From the cell containing the given text, extract its center point as (x, y) coordinate. 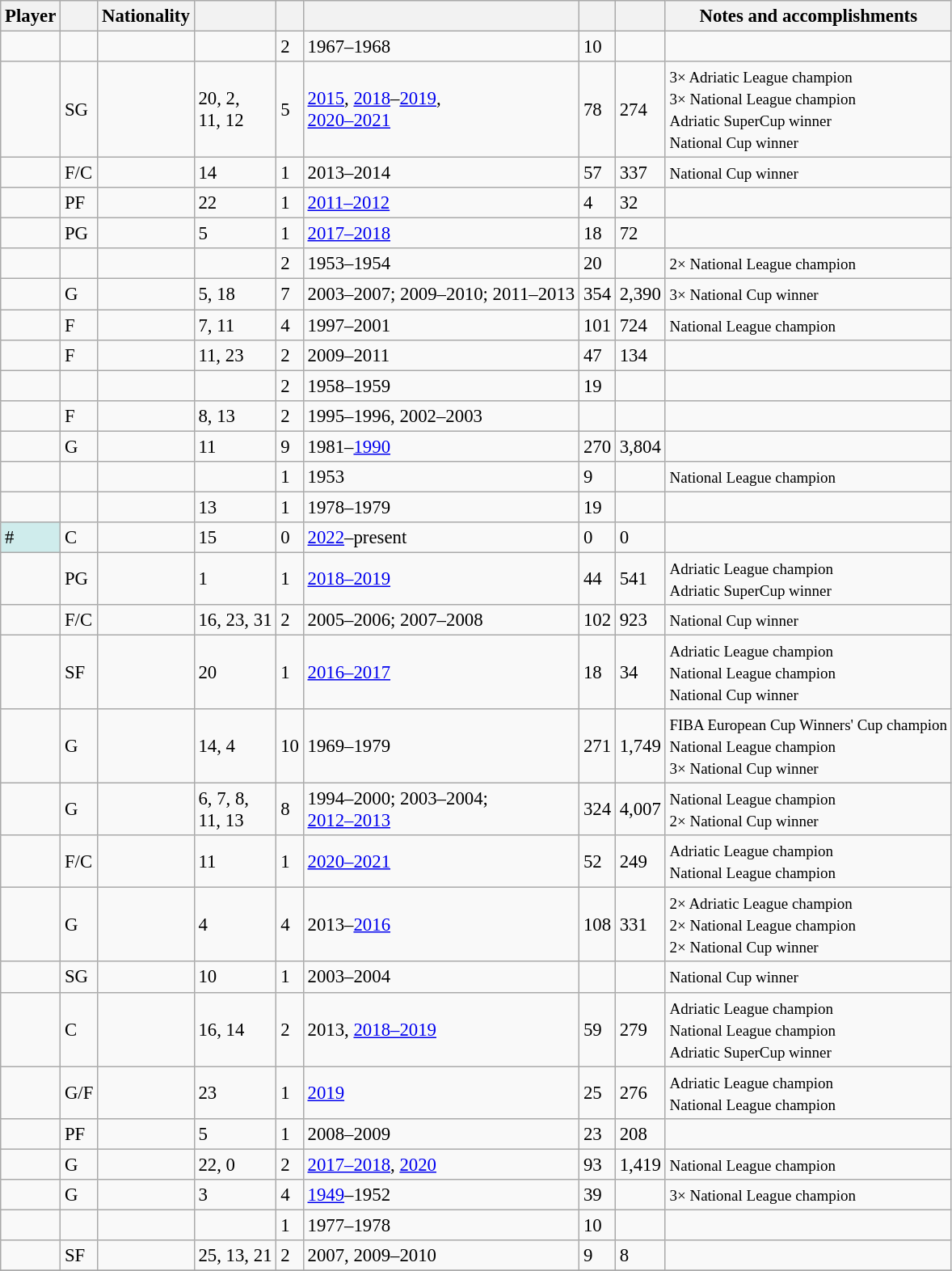
2× National League champion (808, 264)
44 (598, 579)
22, 0 (235, 1164)
102 (598, 620)
1969–1979 (441, 746)
59 (598, 1029)
2020–2021 (441, 862)
78 (598, 110)
2003–2004 (441, 978)
93 (598, 1164)
3× Adriatic League champion3× National League championAdriatic SuperCup winnerNational Cup winner (808, 110)
2013–2014 (441, 173)
274 (640, 110)
Adriatic League championNational League championAdriatic SuperCup winner (808, 1029)
Player (31, 16)
354 (598, 294)
15 (235, 538)
25 (598, 1093)
324 (598, 810)
72 (640, 234)
2009–2011 (441, 355)
2003–2007; 2009–2010; 2011–2013 (441, 294)
1,749 (640, 746)
279 (640, 1029)
22 (235, 203)
1981–1990 (441, 446)
276 (640, 1093)
14 (235, 173)
Adriatic League championNational League championNational Cup winner (808, 673)
6, 7, 8,11, 13 (235, 810)
134 (640, 355)
208 (640, 1134)
2017–2018, 2020 (441, 1164)
3 (235, 1195)
1978–1979 (441, 507)
8, 13 (235, 416)
1,419 (640, 1164)
3× National Cup winner (808, 294)
1958–1959 (441, 386)
1994–2000; 2003–2004;2012–2013 (441, 810)
541 (640, 579)
FIBA European Cup Winners' Cup championNational League champion3× National Cup winner (808, 746)
13 (235, 507)
11, 23 (235, 355)
2015, 2018–2019,2020–2021 (441, 110)
1995–1996, 2002–2003 (441, 416)
3× National League champion (808, 1195)
1997–2001 (441, 325)
2008–2009 (441, 1134)
7, 11 (235, 325)
1953–1954 (441, 264)
2013–2016 (441, 925)
2022–present (441, 538)
1977–1978 (441, 1225)
G/F (79, 1093)
2013, 2018–2019 (441, 1029)
2018–2019 (441, 579)
331 (640, 925)
1953 (441, 477)
2019 (441, 1093)
923 (640, 620)
1949–1952 (441, 1195)
7 (289, 294)
108 (598, 925)
47 (598, 355)
2× Adriatic League champion2× National League champion2× National Cup winner (808, 925)
32 (640, 203)
2017–2018 (441, 234)
Nationality (145, 16)
52 (598, 862)
3,804 (640, 446)
National League champion2× National Cup winner (808, 810)
249 (640, 862)
34 (640, 673)
Notes and accomplishments (808, 16)
2,390 (640, 294)
2016–2017 (441, 673)
2011–2012 (441, 203)
337 (640, 173)
16, 23, 31 (235, 620)
# (31, 538)
271 (598, 746)
2005–2006; 2007–2008 (441, 620)
14, 4 (235, 746)
2007, 2009–2010 (441, 1256)
20, 2,11, 12 (235, 110)
25, 13, 21 (235, 1256)
Adriatic League championAdriatic SuperCup winner (808, 579)
101 (598, 325)
1967–1968 (441, 47)
724 (640, 325)
4,007 (640, 810)
16, 14 (235, 1029)
57 (598, 173)
5, 18 (235, 294)
39 (598, 1195)
270 (598, 446)
